Return the [X, Y] coordinate for the center point of the cell that contains the specified text.  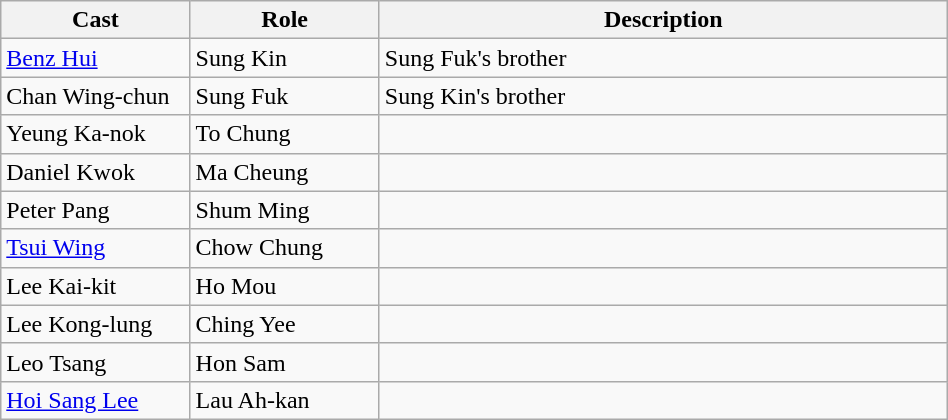
Hon Sam [284, 362]
Cast [96, 20]
Ching Yee [284, 324]
Description [663, 20]
Shum Ming [284, 210]
Sung Fuk's brother [663, 58]
Sung Fuk [284, 96]
Hoi Sang Lee [96, 400]
Role [284, 20]
Leo Tsang [96, 362]
Chan Wing-chun [96, 96]
Sung Kin's brother [663, 96]
To Chung [284, 134]
Peter Pang [96, 210]
Chow Chung [284, 248]
Daniel Kwok [96, 172]
Lau Ah-kan [284, 400]
Benz Hui [96, 58]
Ma Cheung [284, 172]
Lee Kai-kit [96, 286]
Yeung Ka-nok [96, 134]
Lee Kong-lung [96, 324]
Tsui Wing [96, 248]
Ho Mou [284, 286]
Sung Kin [284, 58]
